Identify which cell holds the provided text, then report its (x, y) central coordinate. 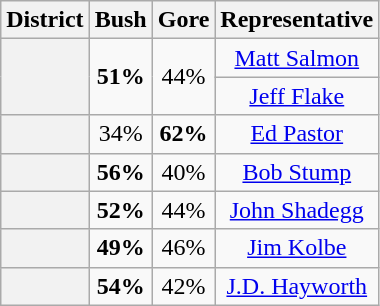
John Shadegg (297, 210)
51% (120, 77)
40% (184, 172)
Matt Salmon (297, 58)
49% (120, 248)
Bush (120, 20)
Representative (297, 20)
Jim Kolbe (297, 248)
46% (184, 248)
J.D. Hayworth (297, 286)
34% (120, 134)
56% (120, 172)
Gore (184, 20)
Ed Pastor (297, 134)
Jeff Flake (297, 96)
Bob Stump (297, 172)
42% (184, 286)
52% (120, 210)
62% (184, 134)
54% (120, 286)
District (45, 20)
